Output the [x, y] coordinate of the center of the cell containing the given text.  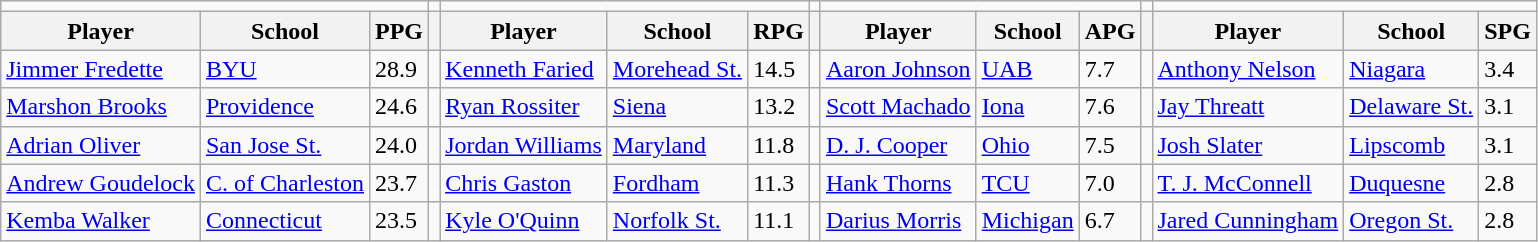
Anthony Nelson [1248, 69]
Niagara [1412, 69]
San Jose St. [284, 145]
Darius Morris [898, 221]
C. of Charleston [284, 183]
7.7 [1110, 69]
11.3 [779, 183]
Adrian Oliver [101, 145]
PPG [398, 31]
SPG [1508, 31]
7.0 [1110, 183]
Josh Slater [1248, 145]
23.5 [398, 221]
Providence [284, 107]
Jay Threatt [1248, 107]
Ohio [1028, 145]
24.0 [398, 145]
Jordan Williams [524, 145]
14.5 [779, 69]
Aaron Johnson [898, 69]
Jared Cunningham [1248, 221]
Hank Thorns [898, 183]
11.8 [779, 145]
BYU [284, 69]
Norfolk St. [677, 221]
6.7 [1110, 221]
Jimmer Fredette [101, 69]
Ryan Rossiter [524, 107]
Kyle O'Quinn [524, 221]
24.6 [398, 107]
UAB [1028, 69]
Kemba Walker [101, 221]
3.4 [1508, 69]
7.5 [1110, 145]
23.7 [398, 183]
28.9 [398, 69]
Maryland [677, 145]
Siena [677, 107]
13.2 [779, 107]
7.6 [1110, 107]
Fordham [677, 183]
Morehead St. [677, 69]
TCU [1028, 183]
Kenneth Faried [524, 69]
Scott Machado [898, 107]
Lipscomb [1412, 145]
D. J. Cooper [898, 145]
Duquesne [1412, 183]
11.1 [779, 221]
Iona [1028, 107]
T. J. McConnell [1248, 183]
Chris Gaston [524, 183]
RPG [779, 31]
Oregon St. [1412, 221]
Andrew Goudelock [101, 183]
Connecticut [284, 221]
Marshon Brooks [101, 107]
Delaware St. [1412, 107]
APG [1110, 31]
Michigan [1028, 221]
